Search for the cell housing the specified text and yield its (x, y) center coordinate. 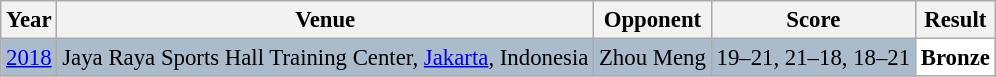
Zhou Meng (653, 58)
Jaya Raya Sports Hall Training Center, Jakarta, Indonesia (326, 58)
Result (955, 20)
Bronze (955, 58)
Score (813, 20)
19–21, 21–18, 18–21 (813, 58)
2018 (29, 58)
Opponent (653, 20)
Year (29, 20)
Venue (326, 20)
